Extract the (x, y) coordinate from the center of the cell holding the provided text.  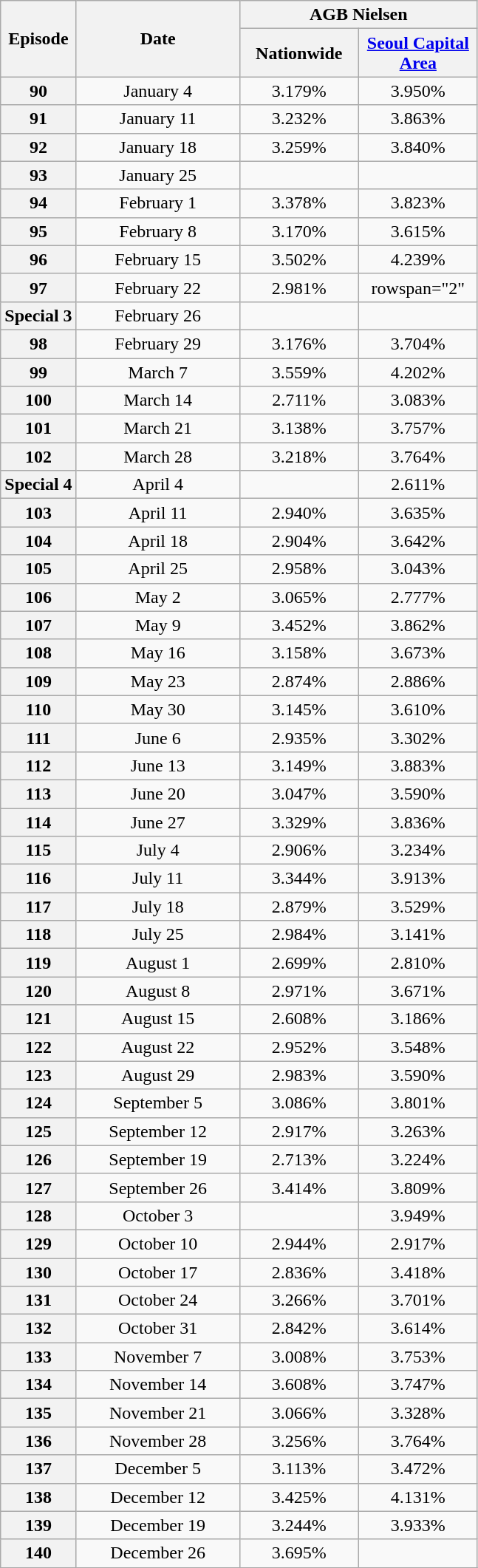
106 (38, 597)
Special 3 (38, 316)
3.186% (418, 1019)
3.757% (418, 429)
94 (38, 203)
March 14 (158, 400)
January 11 (158, 119)
January 4 (158, 91)
2.713% (298, 1159)
3.263% (418, 1131)
2.611% (418, 485)
May 30 (158, 709)
April 11 (158, 513)
3.179% (298, 91)
July 11 (158, 879)
AGB Nielsen (358, 15)
September 26 (158, 1187)
102 (38, 457)
2.836% (298, 1272)
3.862% (418, 625)
128 (38, 1216)
Nationwide (298, 53)
140 (38, 1553)
2.981% (298, 287)
June 20 (158, 794)
3.452% (298, 625)
3.608% (298, 1385)
October 24 (158, 1301)
99 (38, 372)
3.863% (418, 119)
3.950% (418, 91)
3.502% (298, 259)
105 (38, 569)
3.145% (298, 709)
September 12 (158, 1131)
3.158% (298, 653)
3.266% (298, 1301)
September 5 (158, 1103)
August 29 (158, 1075)
May 16 (158, 653)
3.949% (418, 1216)
3.529% (418, 907)
November 14 (158, 1385)
3.328% (418, 1413)
3.008% (298, 1357)
3.673% (418, 653)
August 22 (158, 1047)
3.113% (298, 1469)
3.234% (418, 851)
111 (38, 737)
115 (38, 851)
120 (38, 991)
November 7 (158, 1357)
114 (38, 822)
December 19 (158, 1525)
3.610% (418, 709)
2.906% (298, 851)
May 9 (158, 625)
125 (38, 1131)
July 25 (158, 935)
January 25 (158, 175)
3.472% (418, 1469)
3.559% (298, 372)
2.944% (298, 1244)
February 29 (158, 344)
122 (38, 1047)
3.256% (298, 1441)
2.983% (298, 1075)
3.753% (418, 1357)
3.913% (418, 879)
August 15 (158, 1019)
2.984% (298, 935)
3.302% (418, 737)
129 (38, 1244)
124 (38, 1103)
June 6 (158, 737)
3.259% (298, 147)
3.329% (298, 822)
2.886% (418, 681)
2.842% (298, 1329)
2.971% (298, 991)
4.131% (418, 1497)
3.883% (418, 766)
3.425% (298, 1497)
112 (38, 766)
3.809% (418, 1187)
2.608% (298, 1019)
Date (158, 38)
February 1 (158, 203)
3.378% (298, 203)
3.043% (418, 569)
134 (38, 1385)
3.149% (298, 766)
100 (38, 400)
92 (38, 147)
104 (38, 541)
May 2 (158, 597)
3.083% (418, 400)
December 5 (158, 1469)
119 (38, 963)
123 (38, 1075)
3.344% (298, 879)
91 (38, 119)
3.176% (298, 344)
rowspan="2" (418, 287)
113 (38, 794)
2.777% (418, 597)
132 (38, 1329)
June 13 (158, 766)
109 (38, 681)
3.141% (418, 935)
3.170% (298, 231)
90 (38, 91)
3.671% (418, 991)
March 21 (158, 429)
3.615% (418, 231)
Seoul Capital Area (418, 53)
116 (38, 879)
2.874% (298, 681)
108 (38, 653)
June 27 (158, 822)
3.933% (418, 1525)
2.711% (298, 400)
97 (38, 287)
2.935% (298, 737)
3.065% (298, 597)
November 28 (158, 1441)
Special 4 (38, 485)
117 (38, 907)
October 3 (158, 1216)
98 (38, 344)
3.138% (298, 429)
April 25 (158, 569)
3.840% (418, 147)
2.699% (298, 963)
135 (38, 1413)
December 26 (158, 1553)
139 (38, 1525)
3.614% (418, 1329)
January 18 (158, 147)
3.695% (298, 1553)
3.244% (298, 1525)
3.635% (418, 513)
131 (38, 1301)
July 18 (158, 907)
3.704% (418, 344)
127 (38, 1187)
3.801% (418, 1103)
2.810% (418, 963)
3.548% (418, 1047)
3.066% (298, 1413)
4.239% (418, 259)
February 26 (158, 316)
138 (38, 1497)
3.414% (298, 1187)
126 (38, 1159)
3.418% (418, 1272)
136 (38, 1441)
April 18 (158, 541)
2.904% (298, 541)
3.823% (418, 203)
February 8 (158, 231)
3.086% (298, 1103)
130 (38, 1272)
2.940% (298, 513)
95 (38, 231)
2.958% (298, 569)
2.879% (298, 907)
April 4 (158, 485)
3.224% (418, 1159)
4.202% (418, 372)
Episode (38, 38)
March 28 (158, 457)
103 (38, 513)
3.232% (298, 119)
121 (38, 1019)
110 (38, 709)
101 (38, 429)
September 19 (158, 1159)
October 17 (158, 1272)
3.747% (418, 1385)
3.836% (418, 822)
August 1 (158, 963)
3.642% (418, 541)
3.047% (298, 794)
March 7 (158, 372)
96 (38, 259)
May 23 (158, 681)
August 8 (158, 991)
137 (38, 1469)
3.218% (298, 457)
2.952% (298, 1047)
November 21 (158, 1413)
October 10 (158, 1244)
107 (38, 625)
133 (38, 1357)
December 12 (158, 1497)
February 15 (158, 259)
118 (38, 935)
July 4 (158, 851)
93 (38, 175)
February 22 (158, 287)
3.701% (418, 1301)
October 31 (158, 1329)
